Pinpoint the cell where the given text exists, returning its (X, Y) midpoint coordinate. 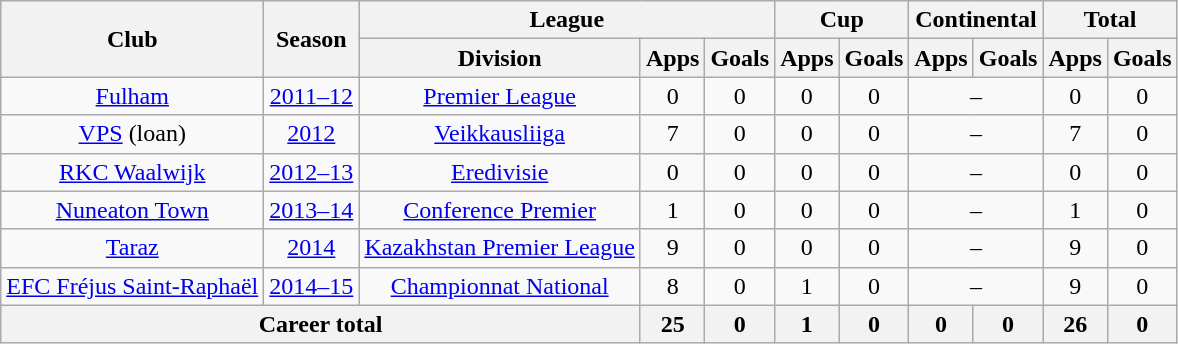
Season (312, 39)
EFC Fréjus Saint-Raphaël (132, 286)
26 (1075, 324)
Career total (321, 324)
Championnat National (500, 286)
Premier League (500, 96)
Division (500, 58)
League (567, 20)
Conference Premier (500, 210)
2012 (312, 134)
Kazakhstan Premier League (500, 248)
Club (132, 39)
Nuneaton Town (132, 210)
Taraz (132, 248)
2014 (312, 248)
Eredivisie (500, 172)
2014–15 (312, 286)
Fulham (132, 96)
2013–14 (312, 210)
VPS (loan) (132, 134)
8 (672, 286)
2011–12 (312, 96)
Veikkausliiga (500, 134)
Total (1110, 20)
Continental (976, 20)
2012–13 (312, 172)
RKC Waalwijk (132, 172)
25 (672, 324)
Cup (842, 20)
